Identify which cell holds the provided text, then report its [X, Y] central coordinate. 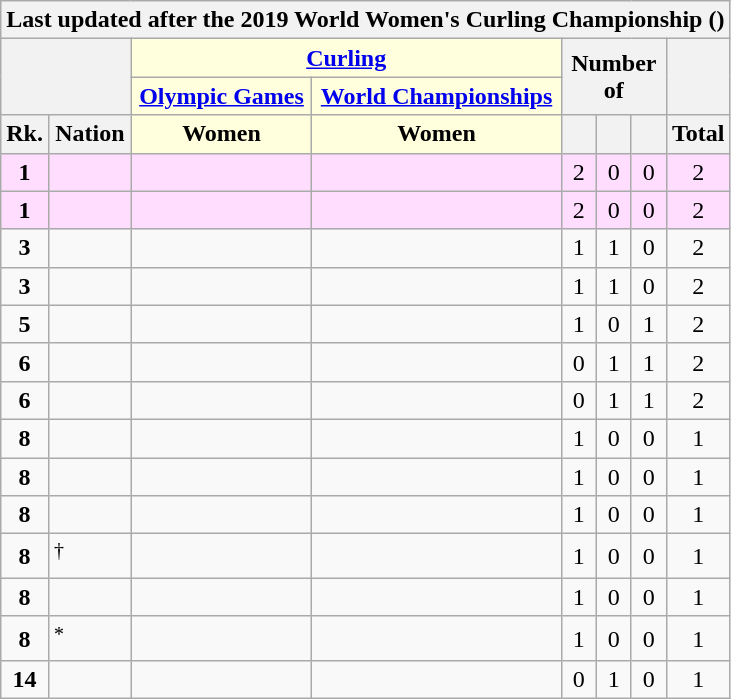
Curling [346, 58]
Last updated after the 2019 World Women's Curling Championship () [366, 20]
14 [25, 680]
Rk. [25, 134]
World Championships [436, 96]
* [90, 638]
Number of [614, 77]
Nation [90, 134]
5 [25, 324]
Total [698, 134]
† [90, 556]
Olympic Games [222, 96]
